Find where the given text appears and provide that cell's center as (X, Y) coordinate. 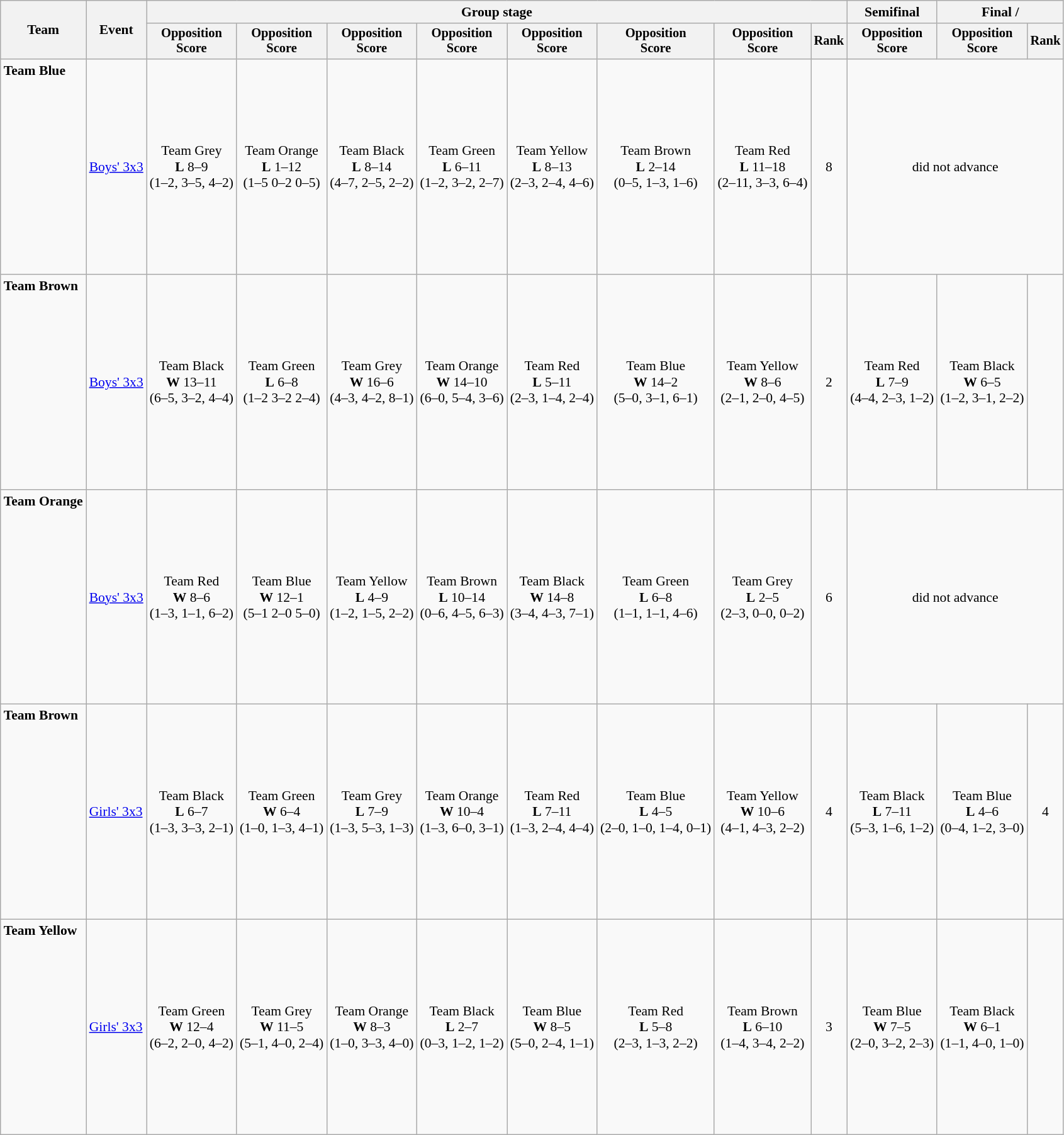
2 (829, 382)
6 (829, 597)
8 (829, 167)
Team BlackL 6–7(1–3, 3–3, 2–1) (191, 812)
Semifinal (892, 12)
Team Blue (43, 167)
Team GreyW 16–6(4–3, 4–2, 8–1) (371, 382)
Team BlueL 4–5(2–0, 1–0, 1–4, 0–1) (656, 812)
Team BlueW 14–2(5–0, 3–1, 6–1) (656, 382)
Team RedL 5–11(2–3, 1–4, 2–4) (552, 382)
Team BrownL 2–14(0–5, 1–3, 1–6) (656, 167)
Team BlueW 12–1(5–1 2–0 5–0) (282, 597)
Team BlueL 4–6(0–4, 1–2, 3–0) (982, 812)
Team Yellow (43, 1027)
Team GreyL 7–9(1–3, 5–3, 1–3) (371, 812)
Team RedL 7–9(4–4, 2–3, 1–2) (892, 382)
Team RedL 7–11(1–3, 2–4, 4–4) (552, 812)
Team BlackW 6–1(1–1, 4–0, 1–0) (982, 1027)
Team YellowL 4–9(1–2, 1–5, 2–2) (371, 597)
Team BlackL 7–11(5–3, 1–6, 1–2) (892, 812)
Team Orange (43, 597)
Team BlackL 8–14(4–7, 2–5, 2–2) (371, 167)
Group stage (497, 12)
Team GreyL 8–9(1–2, 3–5, 4–2) (191, 167)
Team RedL 5–8(2–3, 1–3, 2–2) (656, 1027)
Team BrownL 10–14(0–6, 4–5, 6–3) (462, 597)
Team GreyW 11–5(5–1, 4–0, 2–4) (282, 1027)
Team YellowL 8–13(2–3, 2–4, 4–6) (552, 167)
Team OrangeW 14–10(6–0, 5–4, 3–6) (462, 382)
Team RedL 11–18(2–11, 3–3, 6–4) (763, 167)
Event (116, 30)
Team BlackW 13–11(6–5, 3–2, 4–4) (191, 382)
Team BlackL 2–7(0–3, 1–2, 1–2) (462, 1027)
Team GreenL 6–11(1–2, 3–2, 2–7) (462, 167)
Team YellowW 8–6(2–1, 2–0, 4–5) (763, 382)
Team GreenL 6–8(1–1, 1–1, 4–6) (656, 597)
Team BlueW 8–5(5–0, 2–4, 1–1) (552, 1027)
Team BlackW 14–8(3–4, 4–3, 7–1) (552, 597)
Team GreyL 2–5(2–3, 0–0, 0–2) (763, 597)
Team GreenW 6–4(1–0, 1–3, 4–1) (282, 812)
Team OrangeL 1–12(1–5 0–2 0–5) (282, 167)
Team BlueW 7–5(2–0, 3–2, 2–3) (892, 1027)
Team RedW 8–6(1–3, 1–1, 6–2) (191, 597)
3 (829, 1027)
Team OrangeW 10–4(1–3, 6–0, 3–1) (462, 812)
Team YellowW 10–6(4–1, 4–3, 2–2) (763, 812)
Team (43, 30)
Team GreenW 12–4(6–2, 2–0, 4–2) (191, 1027)
Team GreenL 6–8(1–2 3–2 2–4) (282, 382)
Team BlackW 6–5(1–2, 3–1, 2–2) (982, 382)
Final / (1000, 12)
Team OrangeW 8–3(1–0, 3–3, 4–0) (371, 1027)
Team BrownL 6–10(1–4, 3–4, 2–2) (763, 1027)
